Determine the (X, Y) coordinate at the center of the cell enclosing the given text.  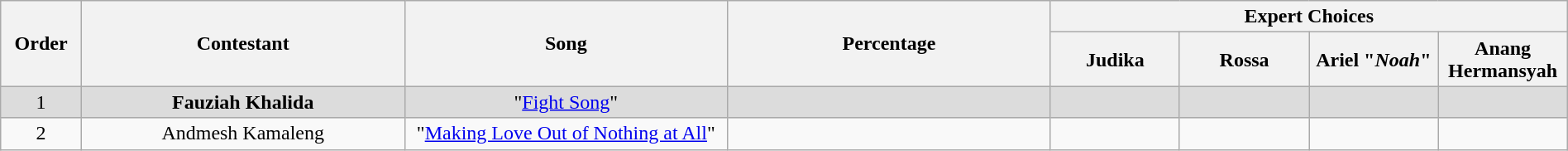
Ariel "Noah" (1374, 60)
2 (41, 134)
Rossa (1244, 60)
Order (41, 43)
Percentage (890, 43)
"Making Love Out of Nothing at All" (566, 134)
Contestant (243, 43)
Andmesh Kamaleng (243, 134)
Judika (1115, 60)
Anang Hermansyah (1503, 60)
Expert Choices (1308, 17)
1 (41, 102)
"Fight Song" (566, 102)
Fauziah Khalida (243, 102)
Song (566, 43)
